Scan for the cell matching the given text and deliver its [X, Y] coordinate at center. 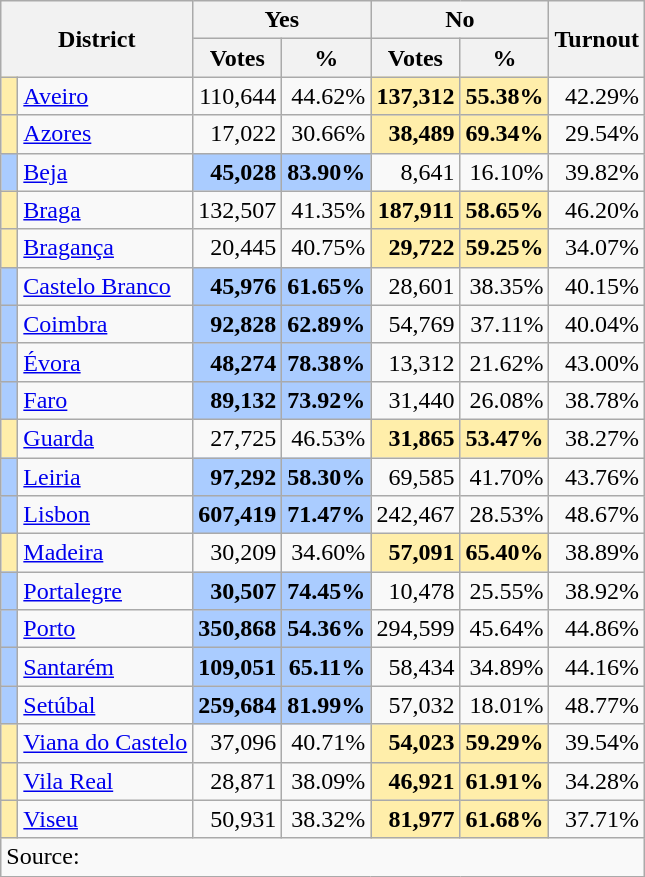
39.54% [597, 743]
42.29% [597, 96]
39.82% [597, 172]
78.38% [326, 362]
109,051 [238, 667]
38.09% [326, 781]
38,489 [416, 134]
Viana do Castelo [106, 743]
29,722 [416, 248]
Coimbra [106, 324]
74.45% [326, 591]
26.08% [504, 400]
Castelo Branco [106, 286]
46,921 [416, 781]
31,440 [416, 400]
44.86% [597, 629]
61.68% [504, 819]
259,684 [238, 705]
Lisbon [106, 515]
37.71% [597, 819]
71.47% [326, 515]
81.99% [326, 705]
Viseu [106, 819]
187,911 [416, 210]
43.00% [597, 362]
53.47% [504, 438]
54,769 [416, 324]
54.36% [326, 629]
38.35% [504, 286]
16.10% [504, 172]
50,931 [238, 819]
27,725 [238, 438]
48.67% [597, 515]
34.28% [597, 781]
29.54% [597, 134]
97,292 [238, 477]
61.91% [504, 781]
Turnout [597, 39]
132,507 [238, 210]
28.53% [504, 515]
40.75% [326, 248]
38.32% [326, 819]
54,023 [416, 743]
31,865 [416, 438]
10,478 [416, 591]
Madeira [106, 553]
28,871 [238, 781]
61.65% [326, 286]
69,585 [416, 477]
89,132 [238, 400]
45,976 [238, 286]
38.92% [597, 591]
607,419 [238, 515]
Évora [106, 362]
Yes [282, 20]
Leiria [106, 477]
48.77% [597, 705]
Vila Real [106, 781]
110,644 [238, 96]
69.34% [504, 134]
59.29% [504, 743]
34.60% [326, 553]
48,274 [238, 362]
65.40% [504, 553]
Porto [106, 629]
20,445 [238, 248]
Source: [323, 857]
28,601 [416, 286]
58,434 [416, 667]
62.89% [326, 324]
25.55% [504, 591]
41.35% [326, 210]
43.76% [597, 477]
Faro [106, 400]
30,209 [238, 553]
Guarda [106, 438]
34.07% [597, 248]
46.20% [597, 210]
38.89% [597, 553]
21.62% [504, 362]
55.38% [504, 96]
73.92% [326, 400]
40.71% [326, 743]
8,641 [416, 172]
37,096 [238, 743]
18.01% [504, 705]
45,028 [238, 172]
Portalegre [106, 591]
Beja [106, 172]
38.27% [597, 438]
137,312 [416, 96]
46.53% [326, 438]
65.11% [326, 667]
30.66% [326, 134]
Braga [106, 210]
34.89% [504, 667]
17,022 [238, 134]
44.62% [326, 96]
40.04% [597, 324]
58.30% [326, 477]
13,312 [416, 362]
58.65% [504, 210]
41.70% [504, 477]
Santarém [106, 667]
38.78% [597, 400]
242,467 [416, 515]
Bragança [106, 248]
30,507 [238, 591]
57,091 [416, 553]
83.90% [326, 172]
81,977 [416, 819]
350,868 [238, 629]
37.11% [504, 324]
44.16% [597, 667]
57,032 [416, 705]
59.25% [504, 248]
92,828 [238, 324]
Aveiro [106, 96]
Azores [106, 134]
40.15% [597, 286]
District [97, 39]
Setúbal [106, 705]
45.64% [504, 629]
No [460, 20]
294,599 [416, 629]
